From the cell containing the given text, extract its center point as (x, y) coordinate. 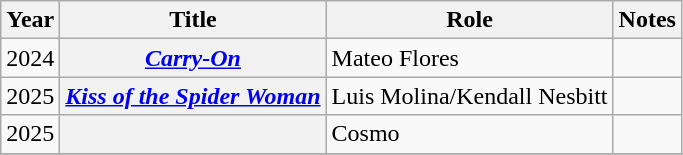
2024 (30, 58)
Carry-On (193, 58)
Luis Molina/Kendall Nesbitt (470, 96)
Mateo Flores (470, 58)
Kiss of the Spider Woman (193, 96)
Title (193, 20)
Notes (647, 20)
Year (30, 20)
Role (470, 20)
Cosmo (470, 134)
